Pinpoint the cell where the given text exists, returning its [X, Y] midpoint coordinate. 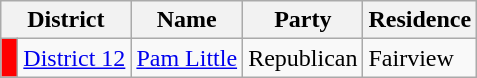
Name [187, 20]
District [66, 20]
Republican [303, 58]
Pam Little [187, 58]
Party [303, 20]
Residence [420, 20]
Fairview [420, 58]
District 12 [74, 58]
